Capture the cell that displays the provided text and extract its [X, Y] central coordinate. 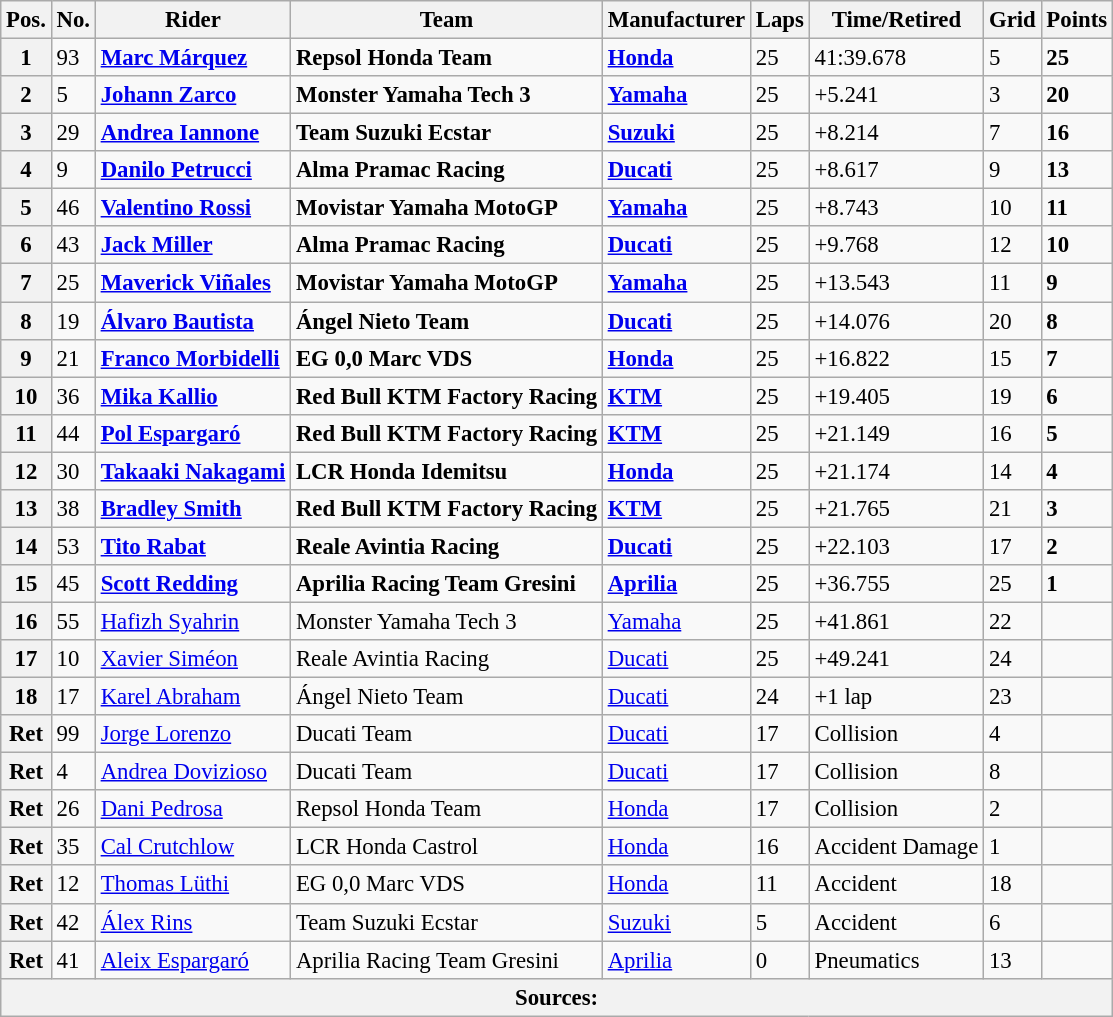
+49.241 [896, 659]
Álex Rins [192, 922]
Valentino Rossi [192, 208]
36 [73, 396]
Álvaro Bautista [192, 321]
LCR Honda Castrol [447, 847]
Karel Abraham [192, 697]
+13.543 [896, 283]
46 [73, 208]
No. [73, 20]
LCR Honda Idemitsu [447, 471]
Team [447, 20]
Pol Espargaró [192, 433]
53 [73, 546]
26 [73, 809]
Takaaki Nakagami [192, 471]
+8.743 [896, 208]
43 [73, 245]
+19.405 [896, 396]
Aleix Espargaró [192, 960]
Johann Zarco [192, 95]
99 [73, 734]
+21.765 [896, 509]
Hafizh Syahrin [192, 621]
22 [1012, 621]
+21.149 [896, 433]
44 [73, 433]
Franco Morbidelli [192, 358]
Xavier Siméon [192, 659]
Rider [192, 20]
+14.076 [896, 321]
+16.822 [896, 358]
23 [1012, 697]
+36.755 [896, 584]
Scott Redding [192, 584]
Marc Márquez [192, 58]
30 [73, 471]
Jack Miller [192, 245]
38 [73, 509]
Maverick Viñales [192, 283]
Bradley Smith [192, 509]
Time/Retired [896, 20]
+9.768 [896, 245]
Thomas Lüthi [192, 885]
Jorge Lorenzo [192, 734]
+5.241 [896, 95]
+21.174 [896, 471]
41 [73, 960]
29 [73, 133]
+22.103 [896, 546]
Laps [780, 20]
55 [73, 621]
Andrea Dovizioso [192, 772]
Pneumatics [896, 960]
0 [780, 960]
Dani Pedrosa [192, 809]
+8.617 [896, 170]
+8.214 [896, 133]
Sources: [557, 997]
Accident Damage [896, 847]
Tito Rabat [192, 546]
42 [73, 922]
Grid [1012, 20]
Points [1076, 20]
+1 lap [896, 697]
93 [73, 58]
Cal Crutchlow [192, 847]
Danilo Petrucci [192, 170]
45 [73, 584]
Andrea Iannone [192, 133]
41:39.678 [896, 58]
Manufacturer [676, 20]
Pos. [26, 20]
35 [73, 847]
Mika Kallio [192, 396]
+41.861 [896, 621]
